Capture the cell that displays the provided text and extract its (X, Y) central coordinate. 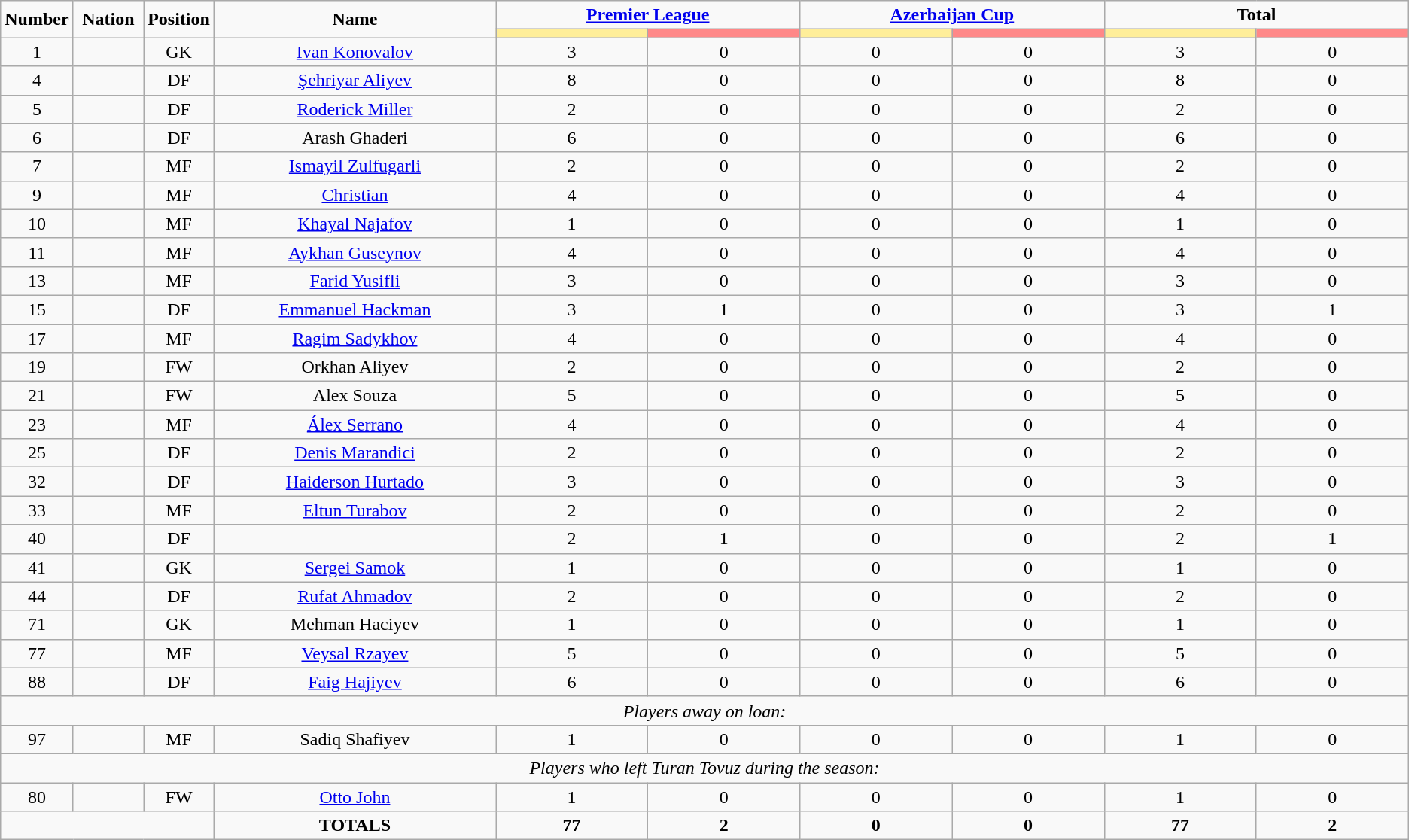
Orkhan Aliyev (355, 367)
17 (37, 338)
Ivan Konovalov (355, 52)
10 (37, 224)
Faig Hajiyev (355, 682)
71 (37, 625)
Players who left Turan Tovuz during the season: (704, 768)
32 (37, 482)
Farid Yusifli (355, 281)
25 (37, 453)
23 (37, 425)
15 (37, 309)
TOTALS (355, 826)
Otto John (355, 797)
Arash Ghaderi (355, 138)
Christian (355, 195)
80 (37, 797)
Players away on loan: (704, 711)
Sergei Samok (355, 568)
Premier League (647, 15)
Álex Serrano (355, 425)
Number (37, 20)
44 (37, 596)
Roderick Miller (355, 109)
Ismayil Zulfugarli (355, 166)
11 (37, 252)
Total (1256, 15)
97 (37, 739)
Veysal Rzayev (355, 653)
Position (179, 20)
40 (37, 539)
7 (37, 166)
Denis Marandici (355, 453)
Şehriyar Aliyev (355, 81)
Sadiq Shafiyev (355, 739)
Khayal Najafov (355, 224)
Haiderson Hurtado (355, 482)
Name (355, 20)
13 (37, 281)
19 (37, 367)
Rufat Ahmadov (355, 596)
Mehman Haciyev (355, 625)
88 (37, 682)
41 (37, 568)
33 (37, 510)
Ragim Sadykhov (355, 338)
9 (37, 195)
Azerbaijan Cup (952, 15)
Alex Souza (355, 396)
Eltun Turabov (355, 510)
21 (37, 396)
Emmanuel Hackman (355, 309)
Aykhan Guseynov (355, 252)
Nation (108, 20)
